Locate the cell with the specified text and output its [X, Y] center coordinate. 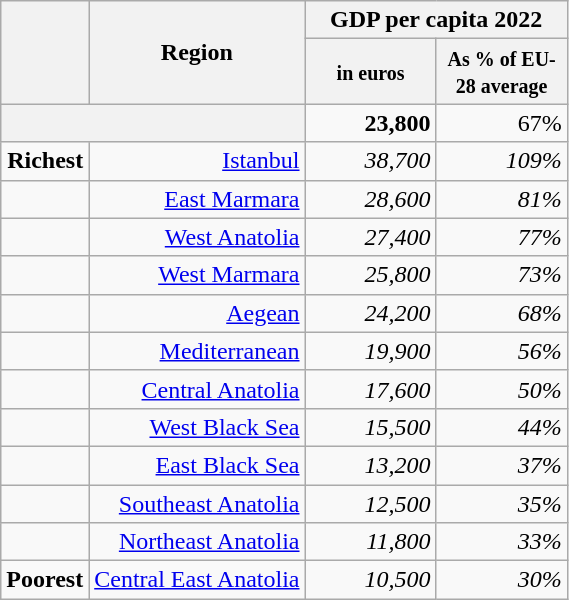
Mediterranean [197, 351]
30% [502, 580]
67% [502, 123]
56% [502, 351]
East Black Sea [197, 465]
East Marmara [197, 199]
Central Anatolia [197, 389]
As % of EU-28 average [502, 72]
81% [502, 199]
Northeast Anatolia [197, 542]
25,800 [370, 275]
Istanbul [197, 161]
10,500 [370, 580]
38,700 [370, 161]
33% [502, 542]
West Marmara [197, 275]
24,200 [370, 313]
Southeast Anatolia [197, 503]
50% [502, 389]
13,200 [370, 465]
Aegean [197, 313]
GDP per capita 2022 [436, 20]
11,800 [370, 542]
109% [502, 161]
West Anatolia [197, 237]
23,800 [370, 123]
44% [502, 427]
28,600 [370, 199]
West Black Sea [197, 427]
Central East Anatolia [197, 580]
Richest [45, 161]
68% [502, 313]
73% [502, 275]
Poorest [45, 580]
Region [197, 52]
37% [502, 465]
17,600 [370, 389]
12,500 [370, 503]
in euros [370, 72]
27,400 [370, 237]
77% [502, 237]
19,900 [370, 351]
15,500 [370, 427]
35% [502, 503]
